Locate the cell with the specified text and output its (x, y) center coordinate. 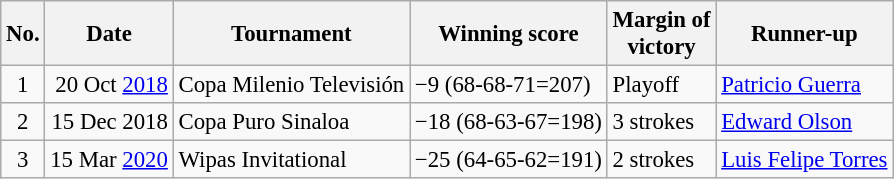
15 Dec 2018 (109, 122)
Tournament (291, 34)
No. (23, 34)
3 (23, 160)
−18 (68-63-67=198) (509, 122)
Wipas Invitational (291, 160)
Date (109, 34)
Copa Puro Sinaloa (291, 122)
3 strokes (662, 122)
20 Oct 2018 (109, 85)
Luis Felipe Torres (804, 160)
2 strokes (662, 160)
Winning score (509, 34)
Edward Olson (804, 122)
Patricio Guerra (804, 85)
Margin ofvictory (662, 34)
−25 (64-65-62=191) (509, 160)
Runner-up (804, 34)
−9 (68-68-71=207) (509, 85)
15 Mar 2020 (109, 160)
Copa Milenio Televisión (291, 85)
Playoff (662, 85)
1 (23, 85)
2 (23, 122)
